Extract the [x, y] coordinate from the center of the cell holding the provided text.  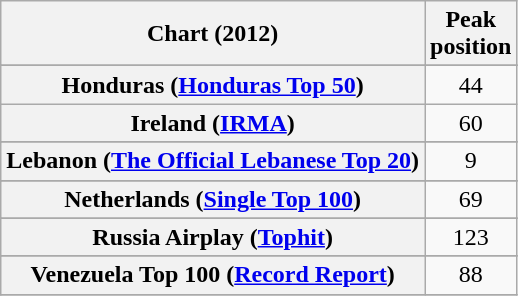
Ireland (IRMA) [213, 123]
88 [471, 275]
Peakposition [471, 34]
69 [471, 199]
Honduras (Honduras Top 50) [213, 85]
Chart (2012) [213, 34]
60 [471, 123]
44 [471, 85]
Russia Airplay (Tophit) [213, 237]
Netherlands (Single Top 100) [213, 199]
Lebanon (The Official Lebanese Top 20) [213, 161]
123 [471, 237]
Venezuela Top 100 (Record Report) [213, 275]
9 [471, 161]
